Search for the cell housing the specified text and yield its (x, y) center coordinate. 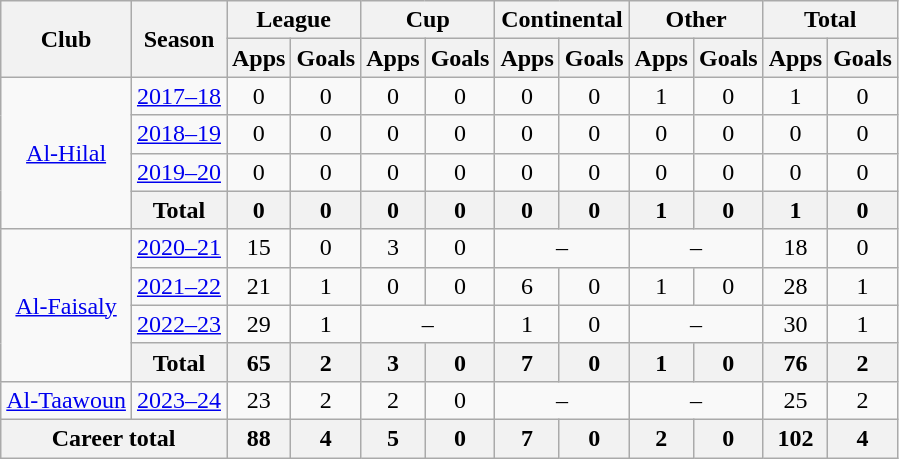
2023–24 (178, 400)
29 (258, 324)
Continental (562, 20)
25 (795, 400)
23 (258, 400)
Season (178, 39)
Club (66, 39)
Career total (114, 438)
Cup (428, 20)
18 (795, 248)
2018–19 (178, 134)
Al-Faisaly (66, 305)
2019–20 (178, 172)
Other (696, 20)
76 (795, 362)
6 (527, 286)
Al-Hilal (66, 153)
88 (258, 438)
2020–21 (178, 248)
30 (795, 324)
28 (795, 286)
21 (258, 286)
5 (393, 438)
2021–22 (178, 286)
65 (258, 362)
102 (795, 438)
Al-Taawoun (66, 400)
2017–18 (178, 96)
2022–23 (178, 324)
15 (258, 248)
League (293, 20)
